Capture the cell that displays the provided text and extract its (X, Y) central coordinate. 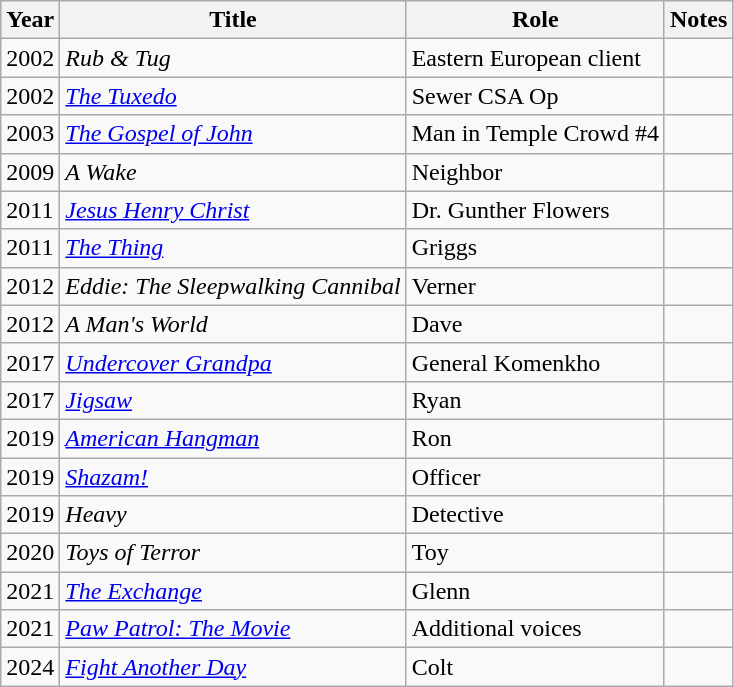
Rub & Tug (233, 58)
2009 (30, 172)
Glenn (535, 591)
2020 (30, 553)
Eastern European client (535, 58)
Neighbor (535, 172)
Detective (535, 515)
Title (233, 20)
American Hangman (233, 438)
Heavy (233, 515)
Eddie: The Sleepwalking Cannibal (233, 286)
Jesus Henry Christ (233, 210)
The Exchange (233, 591)
Colt (535, 667)
Paw Patrol: The Movie (233, 629)
Ryan (535, 400)
Role (535, 20)
Fight Another Day (233, 667)
Jigsaw (233, 400)
Toys of Terror (233, 553)
General Komenkho (535, 362)
Undercover Grandpa (233, 362)
The Tuxedo (233, 96)
A Man's World (233, 324)
2024 (30, 667)
Verner (535, 286)
Ron (535, 438)
Officer (535, 477)
Additional voices (535, 629)
Shazam! (233, 477)
The Gospel of John (233, 134)
Man in Temple Crowd #4 (535, 134)
The Thing (233, 248)
Toy (535, 553)
Dave (535, 324)
Griggs (535, 248)
Dr. Gunther Flowers (535, 210)
Year (30, 20)
Sewer CSA Op (535, 96)
A Wake (233, 172)
Notes (698, 20)
2003 (30, 134)
